For the text-containing cell, return its midpoint in (X, Y) coordinate format. 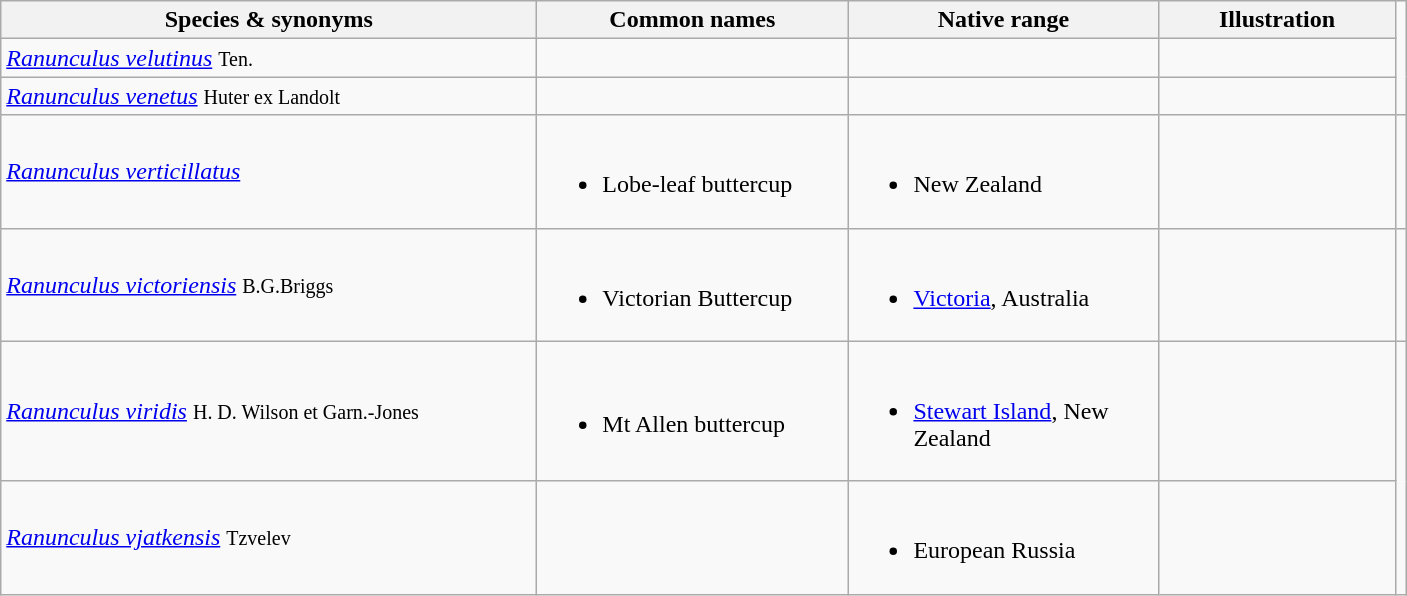
Lobe-leaf buttercup (692, 172)
Mt Allen buttercup (692, 411)
Stewart Island, New Zealand (1004, 411)
Victoria, Australia (1004, 284)
Ranunculus victoriensis B.G.Briggs (269, 284)
Ranunculus viridis H. D. Wilson et Garn.-Jones (269, 411)
Species & synonyms (269, 20)
Ranunculus venetus Huter ex Landolt (269, 96)
Ranunculus verticillatus (269, 172)
Ranunculus velutinus Ten. (269, 58)
European Russia (1004, 538)
Native range (1004, 20)
New Zealand (1004, 172)
Common names (692, 20)
Illustration (1277, 20)
Victorian Buttercup (692, 284)
Ranunculus vjatkensis Tzvelev (269, 538)
